Return [x, y] of the center of cell containing provided text 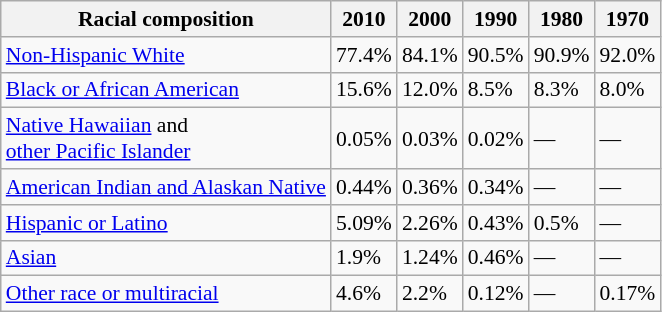
Asian [166, 258]
0.43% [496, 223]
0.44% [364, 187]
0.03% [430, 138]
5.09% [364, 223]
8.3% [562, 90]
2000 [430, 19]
Native Hawaiian andother Pacific Islander [166, 138]
4.6% [364, 294]
77.4% [364, 55]
15.6% [364, 90]
12.0% [430, 90]
90.5% [496, 55]
0.36% [430, 187]
Racial composition [166, 19]
0.46% [496, 258]
8.0% [627, 90]
1990 [496, 19]
1970 [627, 19]
0.17% [627, 294]
0.12% [496, 294]
8.5% [496, 90]
2010 [364, 19]
1980 [562, 19]
92.0% [627, 55]
Black or African American [166, 90]
0.05% [364, 138]
2.2% [430, 294]
84.1% [430, 55]
0.34% [496, 187]
Other race or multiracial [166, 294]
2.26% [430, 223]
American Indian and Alaskan Native [166, 187]
0.5% [562, 223]
1.9% [364, 258]
90.9% [562, 55]
0.02% [496, 138]
1.24% [430, 258]
Hispanic or Latino [166, 223]
Non-Hispanic White [166, 55]
